From the cell containing the given text, extract its center point as (X, Y) coordinate. 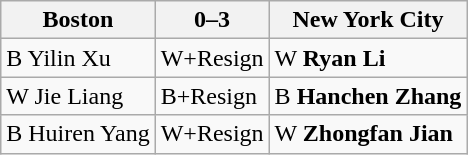
0–3 (212, 20)
B+Resign (212, 96)
B Yilin Xu (78, 58)
Boston (78, 20)
W Ryan Li (368, 58)
W Jie Liang (78, 96)
B Hanchen Zhang (368, 96)
B Huiren Yang (78, 134)
W Zhongfan Jian (368, 134)
New York City (368, 20)
